Capture the cell that displays the provided text and extract its (X, Y) central coordinate. 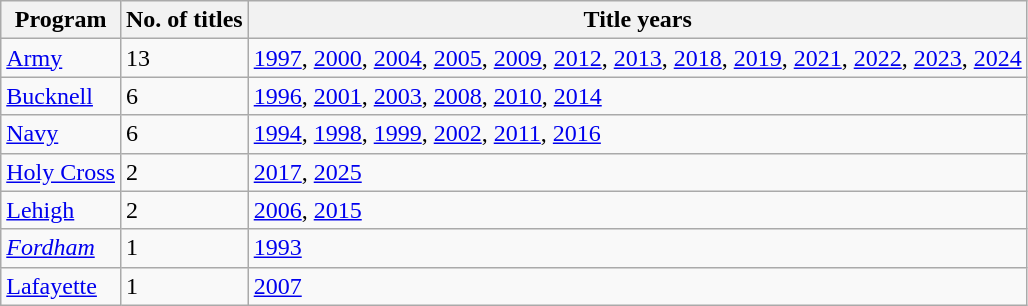
Bucknell (61, 96)
2006, 2015 (638, 210)
1997, 2000, 2004, 2005, 2009, 2012, 2013, 2018, 2019, 2021, 2022, 2023, 2024 (638, 58)
Program (61, 20)
Army (61, 58)
No. of titles (184, 20)
Lehigh (61, 210)
2017, 2025 (638, 172)
1993 (638, 248)
2007 (638, 286)
1996, 2001, 2003, 2008, 2010, 2014 (638, 96)
Fordham (61, 248)
Navy (61, 134)
1994, 1998, 1999, 2002, 2011, 2016 (638, 134)
13 (184, 58)
Lafayette (61, 286)
Holy Cross (61, 172)
Title years (638, 20)
